Provide the [X, Y] coordinate of the cell's center where the given text is located.  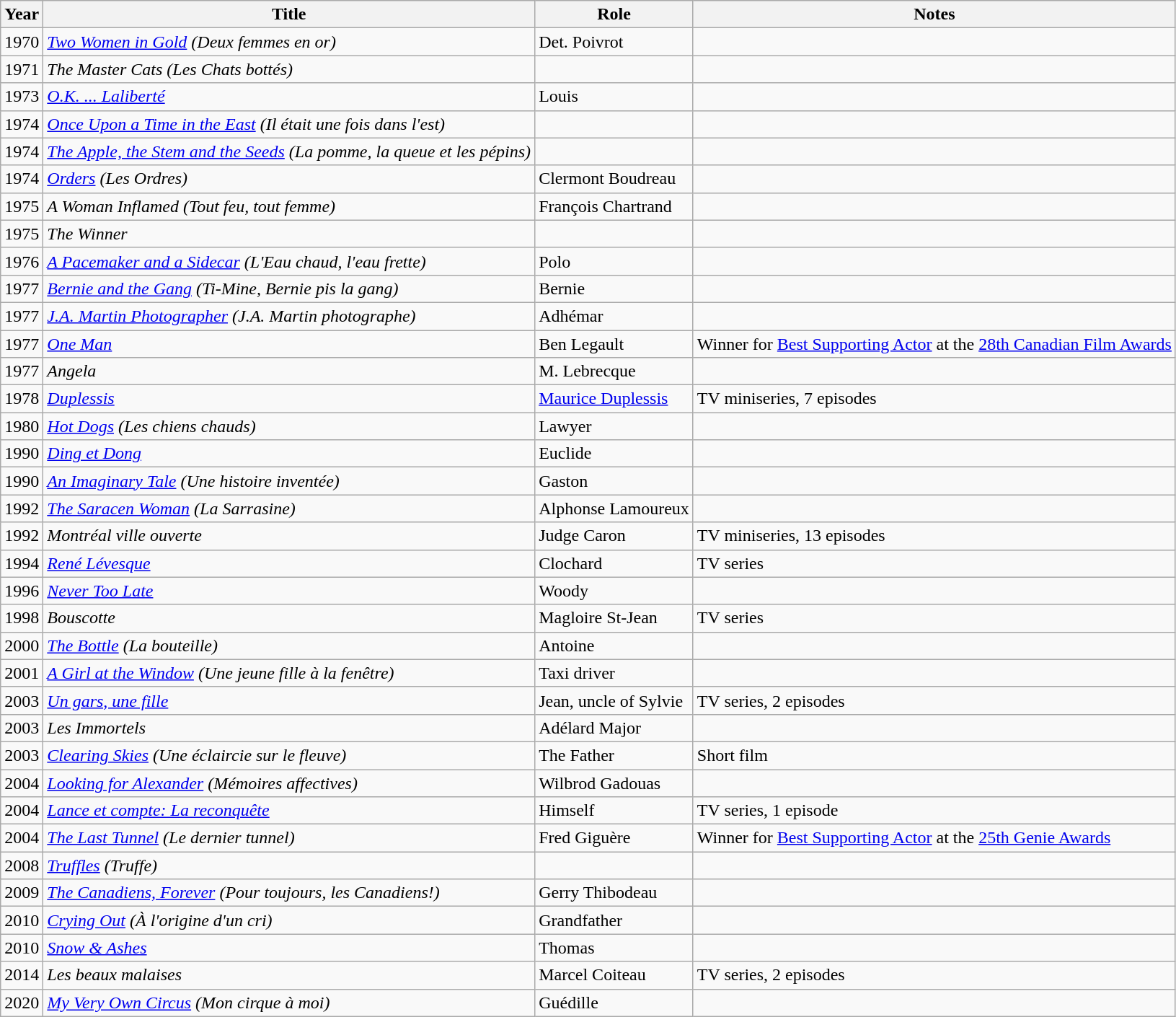
Ben Legault [614, 344]
Woody [614, 591]
A Pacemaker and a Sidecar (L'Eau chaud, l'eau frette) [289, 261]
Snow & Ashes [289, 948]
Crying Out (À l'origine d'un cri) [289, 920]
2020 [22, 1003]
Never Too Late [289, 591]
Duplessis [289, 399]
2008 [22, 866]
Alphonse Lamoureux [614, 508]
Antoine [614, 646]
TV miniseries, 13 episodes [934, 536]
The Last Tunnel (Le dernier tunnel) [289, 838]
1996 [22, 591]
Gaston [614, 481]
Montréal ville ouverte [289, 536]
Himself [614, 811]
René Lévesque [289, 563]
Lawyer [614, 426]
1971 [22, 69]
1980 [22, 426]
Louis [614, 97]
Guédille [614, 1003]
Clearing Skies (Une éclaircie sur le fleuve) [289, 755]
Wilbrod Gadouas [614, 783]
The Apple, the Stem and the Seeds (La pomme, la queue et les pépins) [289, 151]
The Bottle (La bouteille) [289, 646]
Looking for Alexander (Mémoires affectives) [289, 783]
Two Women in Gold (Deux femmes en or) [289, 42]
Bouscotte [289, 618]
Polo [614, 261]
Lance et compte: La reconquête [289, 811]
Notes [934, 14]
Orders (Les Ordres) [289, 179]
Euclide [614, 454]
Year [22, 14]
Clermont Boudreau [614, 179]
Title [289, 14]
Les Immortels [289, 728]
Taxi driver [614, 673]
Les beaux malaises [289, 975]
The Father [614, 755]
Jean, uncle of Sylvie [614, 700]
Un gars, une fille [289, 700]
Grandfather [614, 920]
Bernie and the Gang (Ti-Mine, Bernie pis la gang) [289, 289]
1994 [22, 563]
The Canadiens, Forever (Pour toujours, les Canadiens!) [289, 893]
The Saracen Woman (La Sarrasine) [289, 508]
Thomas [614, 948]
TV miniseries, 7 episodes [934, 399]
Once Upon a Time in the East (Il était une fois dans l'est) [289, 124]
2001 [22, 673]
The Winner [289, 234]
Adhémar [614, 316]
Ding et Dong [289, 454]
Fred Giguère [614, 838]
M. Lebrecque [614, 371]
Gerry Thibodeau [614, 893]
Hot Dogs (Les chiens chauds) [289, 426]
Short film [934, 755]
Det. Poivrot [614, 42]
2009 [22, 893]
2014 [22, 975]
Judge Caron [614, 536]
1976 [22, 261]
Winner for Best Supporting Actor at the 28th Canadian Film Awards [934, 344]
2000 [22, 646]
Clochard [614, 563]
1978 [22, 399]
One Man [289, 344]
Bernie [614, 289]
Magloire St-Jean [614, 618]
Angela [289, 371]
O.K. ... Laliberté [289, 97]
Truffles (Truffe) [289, 866]
An Imaginary Tale (Une histoire inventée) [289, 481]
The Master Cats (Les Chats bottés) [289, 69]
A Girl at the Window (Une jeune fille à la fenêtre) [289, 673]
TV series, 1 episode [934, 811]
Winner for Best Supporting Actor at the 25th Genie Awards [934, 838]
My Very Own Circus (Mon cirque à moi) [289, 1003]
Marcel Coiteau [614, 975]
1998 [22, 618]
A Woman Inflamed (Tout feu, tout femme) [289, 206]
J.A. Martin Photographer (J.A. Martin photographe) [289, 316]
Role [614, 14]
François Chartrand [614, 206]
1973 [22, 97]
1970 [22, 42]
Adélard Major [614, 728]
Maurice Duplessis [614, 399]
